Detect which cell encompasses the target text, then output its (x, y) center coordinate. 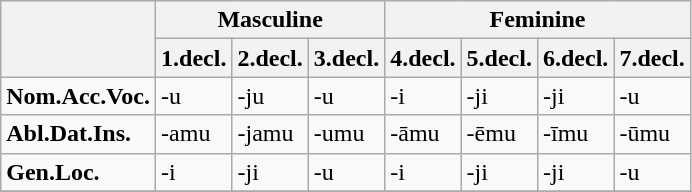
5.decl. (499, 58)
Nom.Acc.Voc. (78, 96)
-āmu (423, 134)
4.decl. (423, 58)
-umu (346, 134)
-amu (194, 134)
7.decl. (652, 58)
Gen.Loc. (78, 172)
-ju (270, 96)
Feminine (538, 20)
6.decl. (575, 58)
-īmu (575, 134)
-ēmu (499, 134)
2.decl. (270, 58)
Abl.Dat.Ins. (78, 134)
3.decl. (346, 58)
-ūmu (652, 134)
-jamu (270, 134)
Masculine (270, 20)
1.decl. (194, 58)
